Scan for the cell matching the given text and deliver its [x, y] coordinate at center. 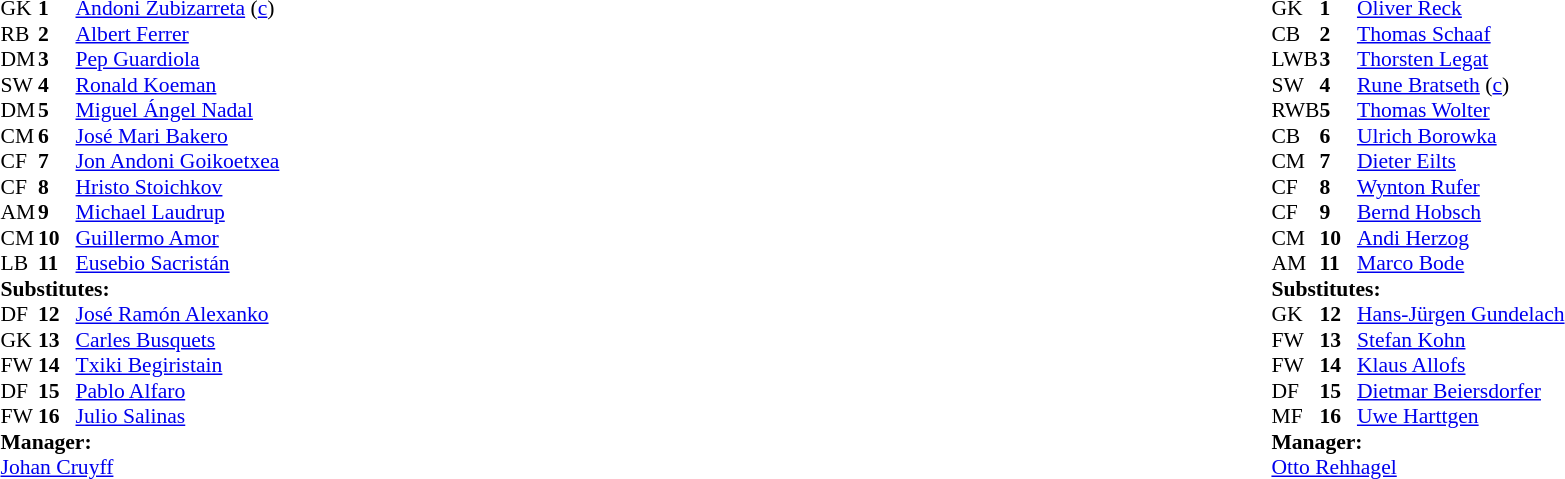
Wynton Rufer [1461, 187]
Txiki Begiristain [178, 365]
Rune Bratseth (c) [1461, 85]
MF [1295, 417]
Stefan Kohn [1461, 340]
Ronald Koeman [178, 85]
Thomas Wolter [1461, 111]
Pep Guardiola [178, 59]
Klaus Allofs [1461, 365]
Guillermo Amor [178, 238]
Albert Ferrer [178, 34]
Miguel Ángel Nadal [178, 111]
Julio Salinas [178, 417]
Ulrich Borowka [1461, 136]
Dietmar Beiersdorfer [1461, 391]
Thomas Schaaf [1461, 34]
Thorsten Legat [1461, 59]
Hans-Jürgen Gundelach [1461, 315]
José Ramón Alexanko [178, 315]
Bernd Hobsch [1461, 213]
Pablo Alfaro [178, 391]
Hristo Stoichkov [178, 187]
Michael Laudrup [178, 213]
Marco Bode [1461, 263]
Andi Herzog [1461, 238]
RB [19, 34]
Carles Busquets [178, 340]
Dieter Eilts [1461, 161]
LWB [1295, 59]
Uwe Harttgen [1461, 417]
RWB [1295, 111]
LB [19, 263]
Jon Andoni Goikoetxea [178, 161]
José Mari Bakero [178, 136]
Eusebio Sacristán [178, 263]
